For the text-containing cell, return its midpoint in (X, Y) coordinate format. 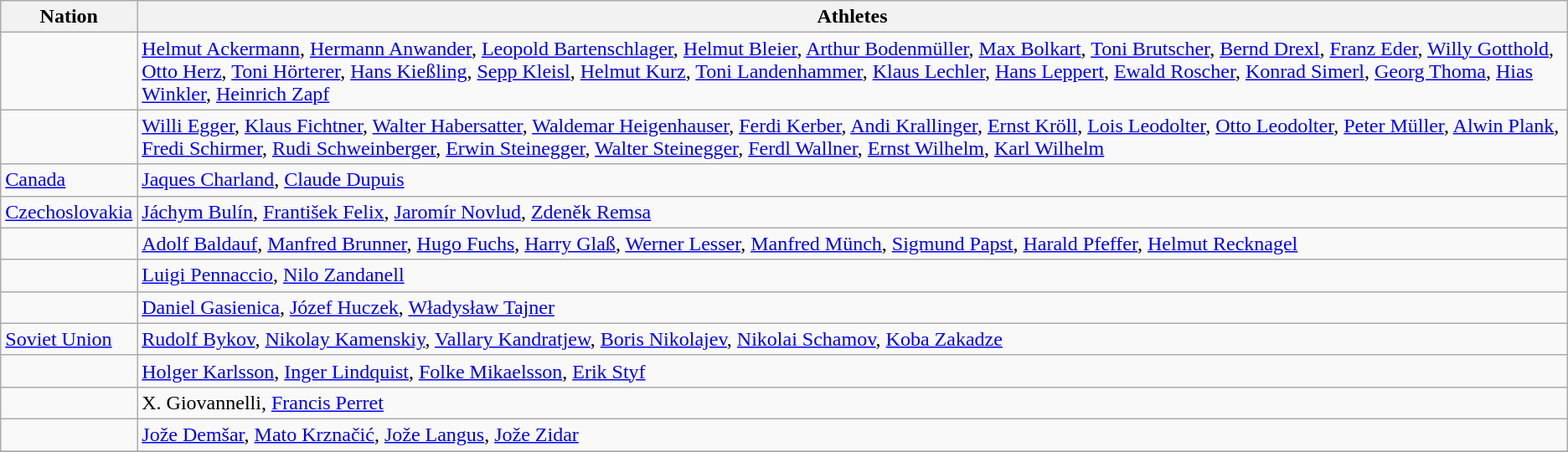
Canada (69, 180)
Jaques Charland, Claude Dupuis (853, 180)
X. Giovannelli, Francis Perret (853, 403)
Daniel Gasienica, Józef Huczek, Władysław Tajner (853, 307)
Holger Karlsson, Inger Lindquist, Folke Mikaelsson, Erik Styf (853, 371)
Rudolf Bykov, Nikolay Kamenskiy, Vallary Kandratjew, Boris Nikolajev, Nikolai Schamov, Koba Zakadze (853, 339)
Jože Demšar, Mato Krznačić, Jože Langus, Jože Zidar (853, 434)
Adolf Baldauf, Manfred Brunner, Hugo Fuchs, Harry Glaß, Werner Lesser, Manfred Münch, Sigmund Papst, Harald Pfeffer, Helmut Recknagel (853, 244)
Soviet Union (69, 339)
Jáchym Bulín, František Felix, Jaromír Novlud, Zdeněk Remsa (853, 212)
Czechoslovakia (69, 212)
Luigi Pennaccio, Nilo Zandanell (853, 275)
Athletes (853, 17)
Nation (69, 17)
